Determine the [X, Y] coordinate at the center of the cell enclosing the given text.  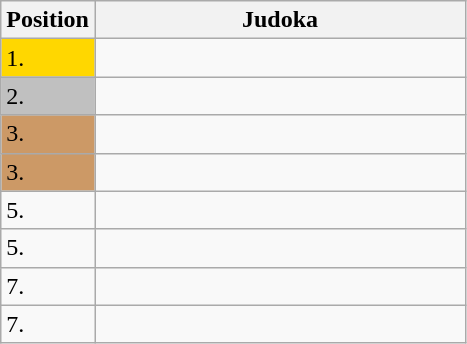
Position [48, 20]
1. [48, 58]
Judoka [280, 20]
2. [48, 96]
